Output the [x, y] coordinate of the center of the cell containing the given text.  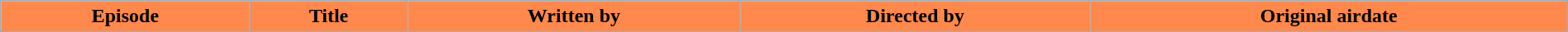
Written by [574, 16]
Title [329, 16]
Original airdate [1328, 16]
Episode [126, 16]
Directed by [915, 16]
